From the cell containing the given text, extract its center point as [X, Y] coordinate. 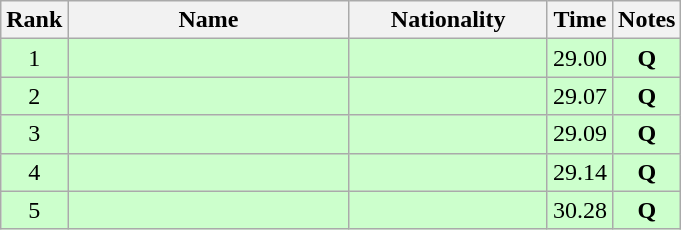
29.00 [580, 58]
2 [34, 96]
3 [34, 134]
29.14 [580, 172]
Rank [34, 20]
1 [34, 58]
30.28 [580, 210]
Notes [647, 20]
Nationality [448, 20]
Time [580, 20]
Name [208, 20]
29.09 [580, 134]
29.07 [580, 96]
5 [34, 210]
4 [34, 172]
